For the text-containing cell, return its midpoint in [X, Y] coordinate format. 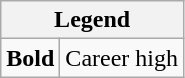
Bold [30, 58]
Career high [122, 58]
Legend [92, 20]
